Identify which cell holds the provided text, then report its (x, y) central coordinate. 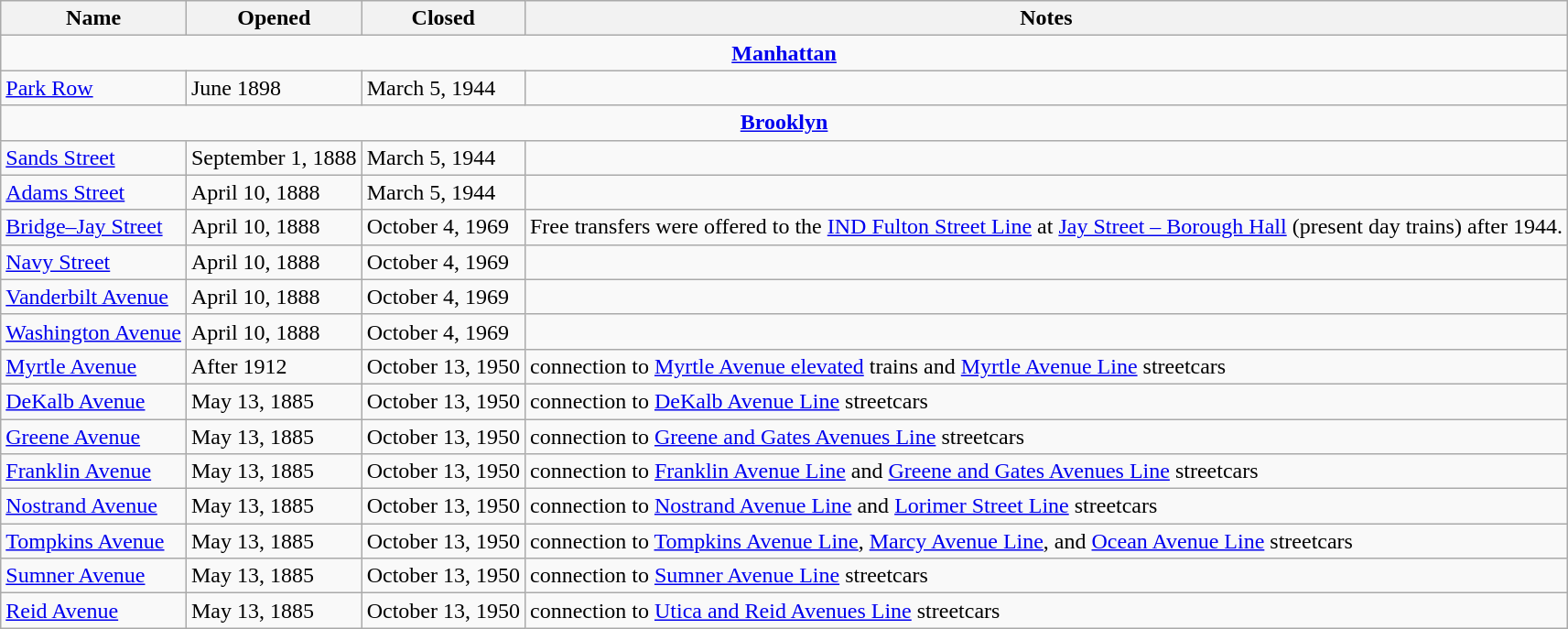
Myrtle Avenue (93, 366)
connection to Greene and Gates Avenues Line streetcars (1045, 437)
Bridge–Jay Street (93, 227)
connection to Nostrand Avenue Line and Lorimer Street Line streetcars (1045, 506)
September 1, 1888 (274, 157)
connection to Sumner Avenue Line streetcars (1045, 576)
Brooklyn (784, 123)
connection to DeKalb Avenue Line streetcars (1045, 401)
DeKalb Avenue (93, 401)
connection to Myrtle Avenue elevated trains and Myrtle Avenue Line streetcars (1045, 366)
Free transfers were offered to the IND Fulton Street Line at Jay Street – Borough Hall (present day trains) after 1944. (1045, 227)
Franklin Avenue (93, 472)
Notes (1045, 18)
Tompkins Avenue (93, 541)
Washington Avenue (93, 331)
Park Row (93, 88)
Sands Street (93, 157)
Manhattan (784, 53)
Adams Street (93, 192)
Name (93, 18)
Closed (443, 18)
connection to Utica and Reid Avenues Line streetcars (1045, 611)
Opened (274, 18)
June 1898 (274, 88)
Navy Street (93, 262)
After 1912 (274, 366)
connection to Tompkins Avenue Line, Marcy Avenue Line, and Ocean Avenue Line streetcars (1045, 541)
connection to Franklin Avenue Line and Greene and Gates Avenues Line streetcars (1045, 472)
Sumner Avenue (93, 576)
Vanderbilt Avenue (93, 297)
Nostrand Avenue (93, 506)
Reid Avenue (93, 611)
Greene Avenue (93, 437)
